Detect which cell encompasses the target text, then output its [X, Y] center coordinate. 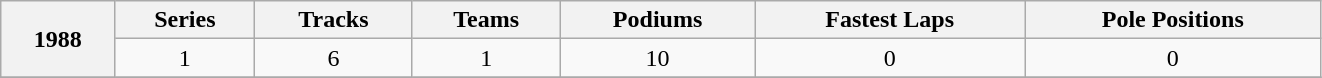
10 [657, 58]
Pole Positions [1173, 20]
Series [185, 20]
Teams [486, 20]
1988 [58, 39]
Fastest Laps [890, 20]
Tracks [334, 20]
Podiums [657, 20]
6 [334, 58]
